Return (X, Y) of the center of cell containing provided text 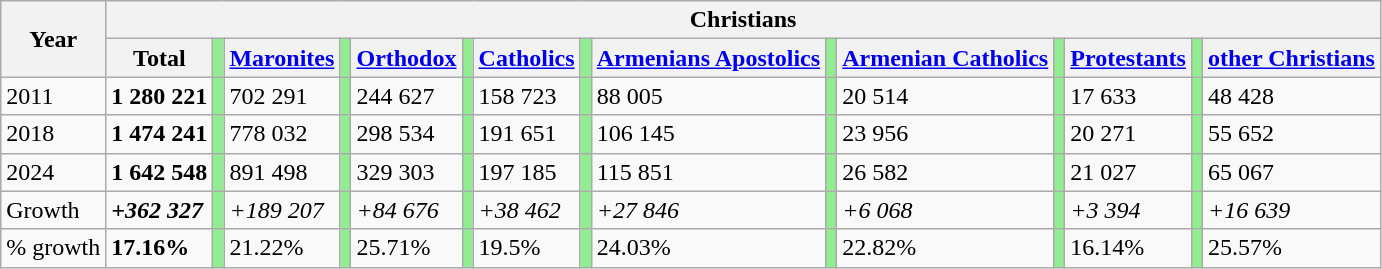
65 067 (1291, 172)
1 642 548 (160, 172)
16.14% (1128, 248)
Orthodox (406, 58)
21.22% (282, 248)
48 428 (1291, 96)
17.16% (160, 248)
2018 (54, 134)
+6 068 (946, 210)
+16 639 (1291, 210)
19.5% (526, 248)
25.71% (406, 248)
other Christians (1291, 58)
778 032 (282, 134)
Protestants (1128, 58)
891 498 (282, 172)
244 627 (406, 96)
+189 207 (282, 210)
Maronites (282, 58)
21 027 (1128, 172)
24.03% (708, 248)
Total (160, 58)
20 271 (1128, 134)
+84 676 (406, 210)
26 582 (946, 172)
17 633 (1128, 96)
22.82% (946, 248)
1 474 241 (160, 134)
2024 (54, 172)
25.57% (1291, 248)
Armenian Catholics (946, 58)
106 145 (708, 134)
329 303 (406, 172)
Growth (54, 210)
115 851 (708, 172)
% growth (54, 248)
Catholics (526, 58)
Armenians Apostolics (708, 58)
Year (54, 39)
+38 462 (526, 210)
702 291 (282, 96)
197 185 (526, 172)
1 280 221 (160, 96)
158 723 (526, 96)
+27 846 (708, 210)
23 956 (946, 134)
191 651 (526, 134)
88 005 (708, 96)
+362 327 (160, 210)
+3 394 (1128, 210)
298 534 (406, 134)
55 652 (1291, 134)
20 514 (946, 96)
2011 (54, 96)
Christians (744, 20)
